Return the [x, y] coordinate for the center point of the cell that contains the specified text.  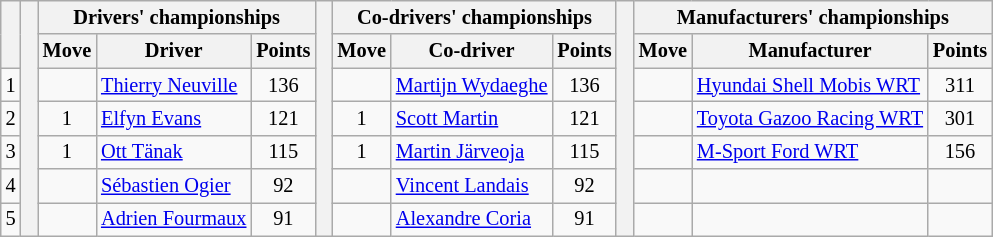
Sébastien Ogier [174, 186]
Alexandre Coria [472, 219]
311 [960, 85]
Manufacturer [810, 51]
3 [11, 152]
301 [960, 118]
Driver [174, 51]
Drivers' championships [177, 17]
Thierry Neuville [174, 85]
Martin Järveoja [472, 152]
Co-driver [472, 51]
5 [11, 219]
Scott Martin [472, 118]
Ott Tänak [174, 152]
Co-drivers' championships [475, 17]
Hyundai Shell Mobis WRT [810, 85]
2 [11, 118]
Manufacturers' championships [813, 17]
Toyota Gazoo Racing WRT [810, 118]
Vincent Landais [472, 186]
Elfyn Evans [174, 118]
M-Sport Ford WRT [810, 152]
Adrien Fourmaux [174, 219]
4 [11, 186]
Martijn Wydaeghe [472, 85]
156 [960, 152]
